Provide the [x, y] coordinate of the cell's center where the given text is located.  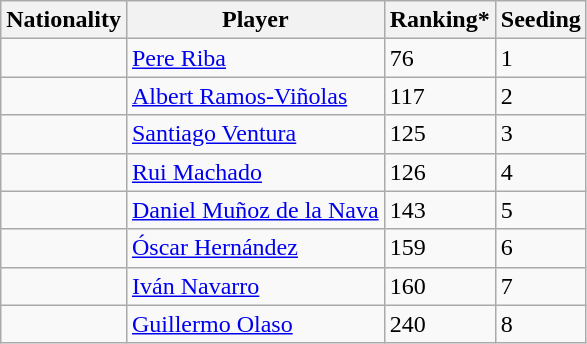
160 [440, 286]
159 [440, 248]
Albert Ramos-Viñolas [255, 96]
3 [540, 134]
Santiago Ventura [255, 134]
143 [440, 210]
76 [440, 58]
126 [440, 172]
4 [540, 172]
2 [540, 96]
7 [540, 286]
240 [440, 324]
Guillermo Olaso [255, 324]
Daniel Muñoz de la Nava [255, 210]
Rui Machado [255, 172]
6 [540, 248]
Iván Navarro [255, 286]
117 [440, 96]
8 [540, 324]
5 [540, 210]
Óscar Hernández [255, 248]
1 [540, 58]
Seeding [540, 20]
Ranking* [440, 20]
125 [440, 134]
Player [255, 20]
Nationality [64, 20]
Pere Riba [255, 58]
